Search for the cell housing the specified text and yield its [x, y] center coordinate. 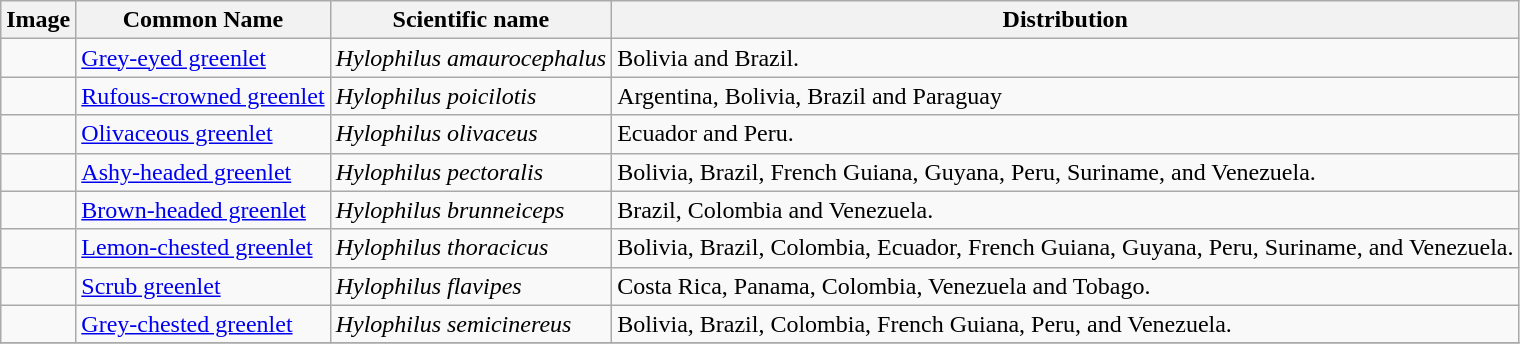
Image [38, 20]
Grey-eyed greenlet [203, 58]
Bolivia, Brazil, Colombia, French Guiana, Peru, and Venezuela. [1066, 324]
Hylophilus amaurocephalus [470, 58]
Brown-headed greenlet [203, 210]
Ashy-headed greenlet [203, 172]
Common Name [203, 20]
Brazil, Colombia and Venezuela. [1066, 210]
Hylophilus semicinereus [470, 324]
Hylophilus poicilotis [470, 96]
Bolivia and Brazil. [1066, 58]
Rufous-crowned greenlet [203, 96]
Hylophilus thoracicus [470, 248]
Lemon-chested greenlet [203, 248]
Hylophilus flavipes [470, 286]
Scientific name [470, 20]
Ecuador and Peru. [1066, 134]
Olivaceous greenlet [203, 134]
Distribution [1066, 20]
Scrub greenlet [203, 286]
Argentina, Bolivia, Brazil and Paraguay [1066, 96]
Hylophilus brunneiceps [470, 210]
Hylophilus pectoralis [470, 172]
Grey-chested greenlet [203, 324]
Costa Rica, Panama, Colombia, Venezuela and Tobago. [1066, 286]
Bolivia, Brazil, French Guiana, Guyana, Peru, Suriname, and Venezuela. [1066, 172]
Bolivia, Brazil, Colombia, Ecuador, French Guiana, Guyana, Peru, Suriname, and Venezuela. [1066, 248]
Hylophilus olivaceus [470, 134]
